Find where the given text appears and provide that cell's center as [X, Y] coordinate. 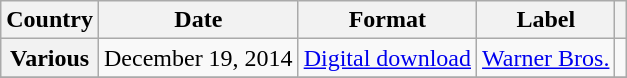
Label [546, 20]
Various [50, 58]
Format [387, 20]
Digital download [387, 58]
Warner Bros. [546, 58]
December 19, 2014 [198, 58]
Country [50, 20]
Date [198, 20]
